Output the (x, y) coordinate of the center of the cell containing the given text.  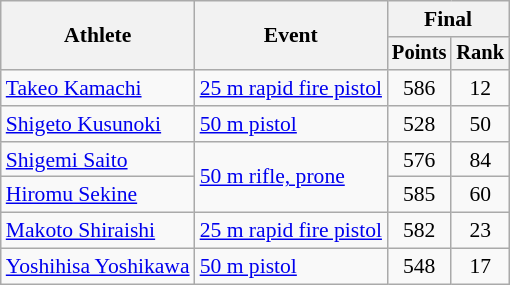
12 (480, 88)
Points (419, 54)
60 (480, 195)
548 (419, 267)
585 (419, 195)
50 m rifle, prone (291, 178)
17 (480, 267)
Shigeto Kusunoki (98, 124)
50 (480, 124)
Rank (480, 54)
Makoto Shiraishi (98, 231)
586 (419, 88)
Final (448, 19)
576 (419, 160)
Event (291, 36)
Shigemi Saito (98, 160)
Athlete (98, 36)
84 (480, 160)
528 (419, 124)
Hiromu Sekine (98, 195)
Takeo Kamachi (98, 88)
Yoshihisa Yoshikawa (98, 267)
23 (480, 231)
582 (419, 231)
